Determine the [x, y] coordinate at the center of the cell enclosing the given text.  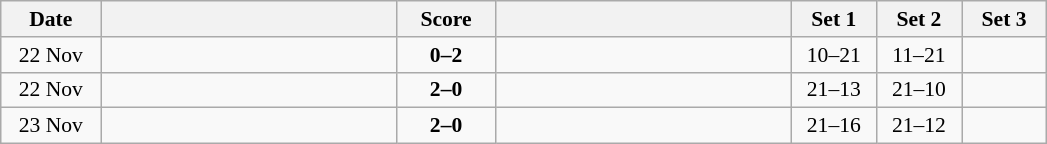
21–16 [834, 126]
21–10 [918, 90]
Date [51, 19]
Set 1 [834, 19]
Set 3 [1004, 19]
21–12 [918, 126]
11–21 [918, 55]
Score [446, 19]
Set 2 [918, 19]
0–2 [446, 55]
21–13 [834, 90]
10–21 [834, 55]
23 Nov [51, 126]
